Provide the [x, y] coordinate of the cell's center where the given text is located.  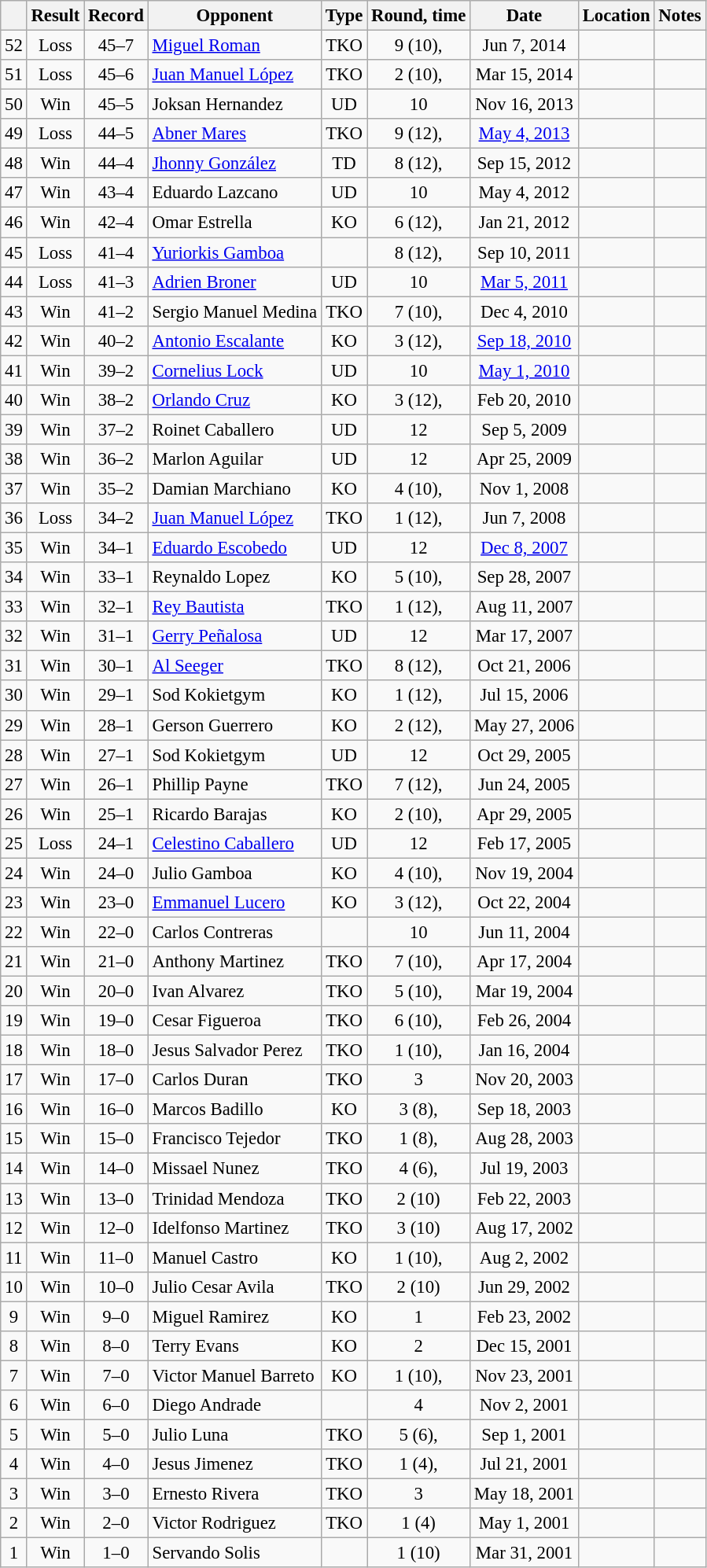
13–0 [116, 1198]
Apr 25, 2009 [525, 459]
41 [14, 370]
Jan 21, 2012 [525, 223]
25–1 [116, 814]
Record [116, 16]
Julio Luna [234, 1434]
28 [14, 755]
May 1, 2001 [525, 1523]
Jul 19, 2003 [525, 1169]
May 4, 2013 [525, 134]
24–0 [116, 873]
Oct 22, 2004 [525, 903]
Servando Solis [234, 1553]
Apr 29, 2005 [525, 814]
Julio Gamboa [234, 873]
48 [14, 164]
32 [14, 636]
Oct 21, 2006 [525, 666]
39 [14, 429]
Marlon Aguilar [234, 459]
44 [14, 282]
Feb 26, 2004 [525, 1021]
18–0 [116, 1051]
23–0 [116, 903]
9–0 [116, 1316]
Cornelius Lock [234, 370]
Notes [679, 16]
Jun 29, 2002 [525, 1286]
Nov 23, 2001 [525, 1375]
Date [525, 16]
15–0 [116, 1139]
Carlos Duran [234, 1080]
49 [14, 134]
Jun 24, 2005 [525, 784]
20–0 [116, 992]
35 [14, 548]
3 (8), [418, 1110]
34–1 [116, 548]
Mar 31, 2001 [525, 1553]
9 (10), [418, 46]
45–5 [116, 105]
Sep 1, 2001 [525, 1434]
Ernesto Rivera [234, 1494]
30–1 [116, 666]
52 [14, 46]
27 [14, 784]
27–1 [116, 755]
30 [14, 696]
Feb 17, 2005 [525, 844]
14 [14, 1169]
Miguel Ramirez [234, 1316]
Eduardo Lazcano [234, 193]
Missael Nunez [234, 1169]
Sep 18, 2003 [525, 1110]
5–0 [116, 1434]
43 [14, 311]
Jun 7, 2014 [525, 46]
Sep 15, 2012 [525, 164]
14–0 [116, 1169]
Mar 5, 2011 [525, 282]
3–0 [116, 1494]
Opponent [234, 16]
7 [14, 1375]
37 [14, 488]
19 [14, 1021]
Round, time [418, 16]
Manuel Castro [234, 1257]
Emmanuel Lucero [234, 903]
Jul 15, 2006 [525, 696]
26 [14, 814]
Aug 11, 2007 [525, 607]
Julio Cesar Avila [234, 1286]
41–3 [116, 282]
Victor Manuel Barreto [234, 1375]
Adrien Broner [234, 282]
Roinet Caballero [234, 429]
Aug 28, 2003 [525, 1139]
34 [14, 577]
Jesus Salvador Perez [234, 1051]
35–2 [116, 488]
May 18, 2001 [525, 1494]
Anthony Martinez [234, 962]
6 (12), [418, 223]
36 [14, 518]
50 [14, 105]
42 [14, 340]
34–2 [116, 518]
44–5 [116, 134]
Mar 19, 2004 [525, 992]
May 1, 2010 [525, 370]
19–0 [116, 1021]
17 [14, 1080]
Nov 2, 2001 [525, 1405]
28–1 [116, 725]
17–0 [116, 1080]
Nov 1, 2008 [525, 488]
20 [14, 992]
Jul 21, 2001 [525, 1464]
Result [55, 16]
Dec 15, 2001 [525, 1346]
Yuriorkis Gamboa [234, 252]
37–2 [116, 429]
16 [14, 1110]
Nov 19, 2004 [525, 873]
45–6 [116, 75]
5 [14, 1434]
32–1 [116, 607]
Location [617, 16]
51 [14, 75]
22–0 [116, 932]
TD [344, 164]
16–0 [116, 1110]
Trinidad Mendoza [234, 1198]
Cesar Figueroa [234, 1021]
1 (4) [418, 1523]
13 [14, 1198]
Abner Mares [234, 134]
8 [14, 1346]
Feb 23, 2002 [525, 1316]
33–1 [116, 577]
Celestino Caballero [234, 844]
2 (12), [418, 725]
Aug 17, 2002 [525, 1228]
Sep 18, 2010 [525, 340]
41–2 [116, 311]
Terry Evans [234, 1346]
7–0 [116, 1375]
Aug 2, 2002 [525, 1257]
40–2 [116, 340]
25 [14, 844]
Omar Estrella [234, 223]
Feb 22, 2003 [525, 1198]
2–0 [116, 1523]
31–1 [116, 636]
42–4 [116, 223]
21 [14, 962]
Al Seeger [234, 666]
4–0 [116, 1464]
Eduardo Escobedo [234, 548]
Oct 29, 2005 [525, 755]
36–2 [116, 459]
Reynaldo Lopez [234, 577]
26–1 [116, 784]
Jhonny González [234, 164]
11–0 [116, 1257]
38–2 [116, 400]
Nov 20, 2003 [525, 1080]
Ivan Alvarez [234, 992]
11 [14, 1257]
33 [14, 607]
Francisco Tejedor [234, 1139]
7 (12), [418, 784]
24 [14, 873]
Type [344, 16]
Idelfonso Martinez [234, 1228]
9 [14, 1316]
Orlando Cruz [234, 400]
23 [14, 903]
6–0 [116, 1405]
Marcos Badillo [234, 1110]
21–0 [116, 962]
1 (8), [418, 1139]
43–4 [116, 193]
Apr 17, 2004 [525, 962]
45 [14, 252]
6 [14, 1405]
May 27, 2006 [525, 725]
Sep 10, 2011 [525, 252]
18 [14, 1051]
1 (4), [418, 1464]
Gerson Guerrero [234, 725]
Dec 8, 2007 [525, 548]
6 (10), [418, 1021]
3 (10) [418, 1228]
40 [14, 400]
Feb 20, 2010 [525, 400]
Sep 28, 2007 [525, 577]
Jun 7, 2008 [525, 518]
29 [14, 725]
15 [14, 1139]
29–1 [116, 696]
Mar 17, 2007 [525, 636]
Jesus Jimenez [234, 1464]
Nov 16, 2013 [525, 105]
Jan 16, 2004 [525, 1051]
46 [14, 223]
Carlos Contreras [234, 932]
Phillip Payne [234, 784]
24–1 [116, 844]
5 (6), [418, 1434]
8–0 [116, 1346]
41–4 [116, 252]
47 [14, 193]
45–7 [116, 46]
Sep 5, 2009 [525, 429]
44–4 [116, 164]
May 4, 2012 [525, 193]
Gerry Peñalosa [234, 636]
Diego Andrade [234, 1405]
Mar 15, 2014 [525, 75]
Sergio Manuel Medina [234, 311]
1–0 [116, 1553]
10–0 [116, 1286]
4 (6), [418, 1169]
9 (12), [418, 134]
Antonio Escalante [234, 340]
Ricardo Barajas [234, 814]
Rey Bautista [234, 607]
Jun 11, 2004 [525, 932]
Joksan Hernandez [234, 105]
Dec 4, 2010 [525, 311]
38 [14, 459]
31 [14, 666]
Miguel Roman [234, 46]
Victor Rodriguez [234, 1523]
Damian Marchiano [234, 488]
22 [14, 932]
12–0 [116, 1228]
39–2 [116, 370]
1 (10) [418, 1553]
